Return (x, y) of the center of cell containing provided text 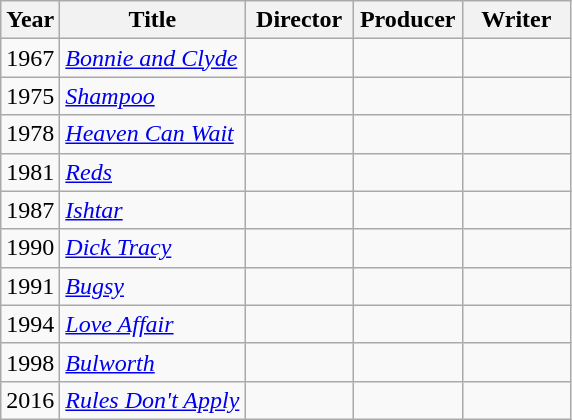
Ishtar (152, 210)
Title (152, 20)
Producer (408, 20)
Reds (152, 172)
Heaven Can Wait (152, 134)
Love Affair (152, 324)
Year (30, 20)
Bulworth (152, 362)
1967 (30, 58)
Bugsy (152, 286)
1994 (30, 324)
1998 (30, 362)
Rules Don't Apply (152, 400)
Dick Tracy (152, 248)
1975 (30, 96)
1990 (30, 248)
1981 (30, 172)
Shampoo (152, 96)
2016 (30, 400)
1991 (30, 286)
Director (300, 20)
Bonnie and Clyde (152, 58)
Writer (516, 20)
1978 (30, 134)
1987 (30, 210)
